Output the (X, Y) coordinate of the center of the cell containing the given text.  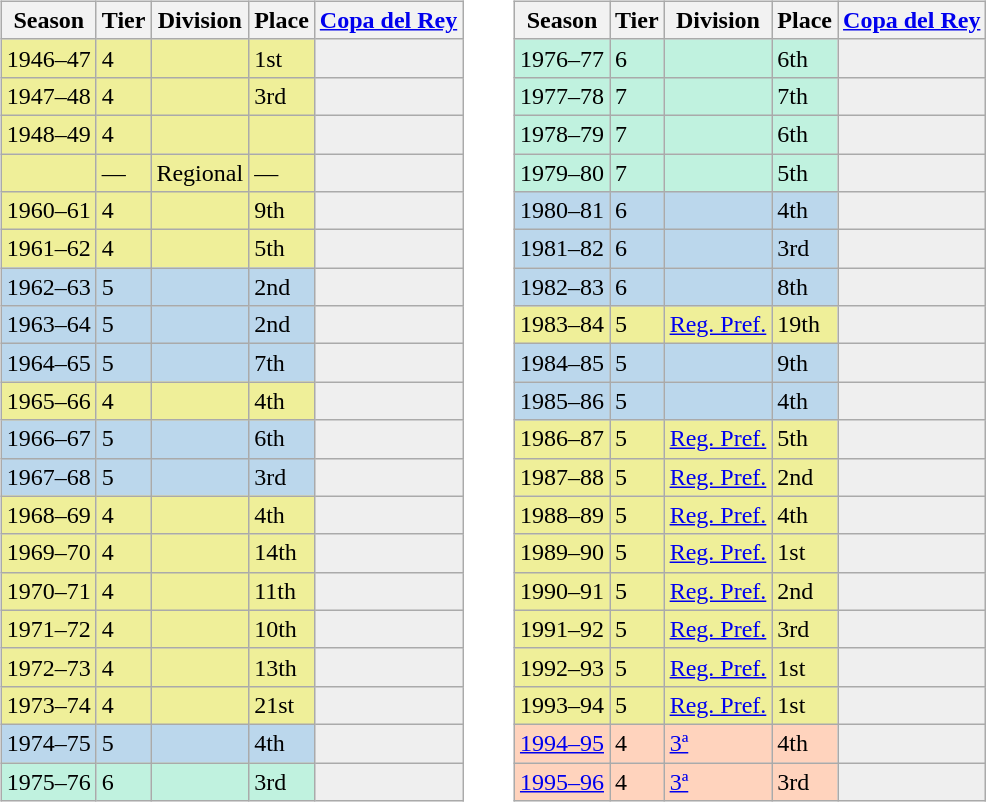
14th (282, 553)
1987–88 (562, 477)
1978–79 (562, 134)
8th (805, 287)
1974–75 (48, 743)
1965–66 (48, 401)
1994–95 (562, 743)
10th (282, 629)
1963–64 (48, 325)
13th (282, 667)
1947–48 (48, 96)
1983–84 (562, 325)
Regional (200, 173)
1971–72 (48, 629)
1968–69 (48, 515)
1975–76 (48, 781)
21st (282, 705)
1991–92 (562, 629)
1980–81 (562, 211)
1995–96 (562, 781)
1985–86 (562, 401)
1986–87 (562, 439)
1989–90 (562, 553)
1984–85 (562, 363)
1972–73 (48, 667)
19th (805, 325)
1970–71 (48, 591)
11th (282, 591)
1973–74 (48, 705)
1962–63 (48, 287)
1969–70 (48, 553)
1964–65 (48, 363)
1982–83 (562, 287)
1993–94 (562, 705)
1966–67 (48, 439)
1977–78 (562, 96)
1988–89 (562, 515)
1948–49 (48, 134)
1981–82 (562, 249)
1967–68 (48, 477)
1946–47 (48, 58)
1992–93 (562, 667)
1979–80 (562, 173)
1990–91 (562, 591)
1961–62 (48, 249)
1960–61 (48, 211)
1976–77 (562, 58)
